Locate the cell with the specified text and output its [x, y] center coordinate. 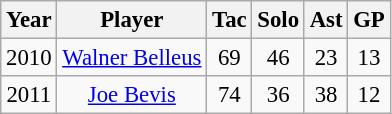
Solo [278, 20]
36 [278, 95]
Year [29, 20]
23 [326, 58]
GP [369, 20]
74 [230, 95]
13 [369, 58]
Player [132, 20]
Ast [326, 20]
46 [278, 58]
2010 [29, 58]
2011 [29, 95]
12 [369, 95]
69 [230, 58]
Joe Bevis [132, 95]
Tac [230, 20]
Walner Belleus [132, 58]
38 [326, 95]
